Scan for the cell matching the given text and deliver its (X, Y) coordinate at center. 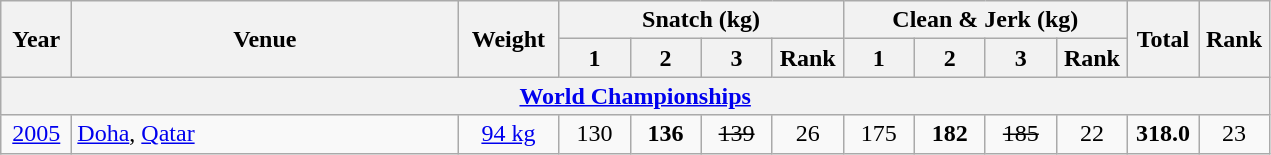
318.0 (1162, 134)
Year (36, 39)
22 (1092, 134)
Weight (508, 39)
Doha, Qatar (265, 134)
Clean & Jerk (kg) (985, 20)
182 (950, 134)
185 (1020, 134)
23 (1234, 134)
94 kg (508, 134)
130 (594, 134)
26 (808, 134)
139 (736, 134)
2005 (36, 134)
136 (666, 134)
Snatch (kg) (701, 20)
Total (1162, 39)
World Championships (636, 96)
175 (878, 134)
Venue (265, 39)
